Provide the [X, Y] coordinate of the cell's center where the given text is located.  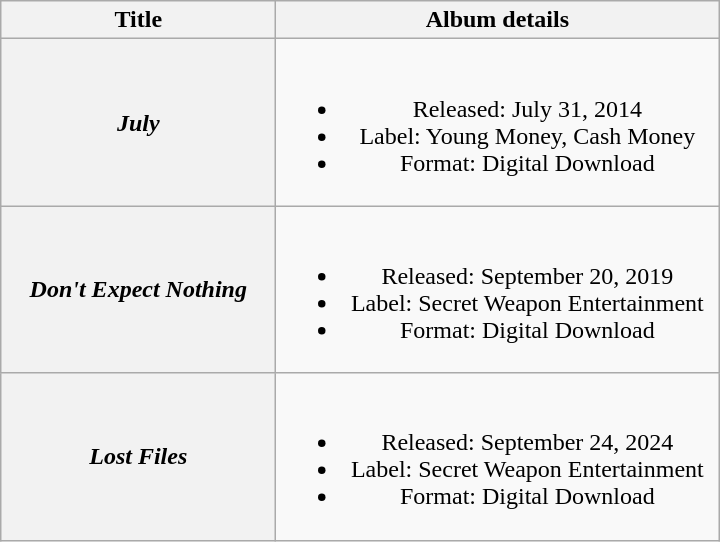
Lost Files [138, 456]
Title [138, 20]
July [138, 122]
Album details [498, 20]
Released: September 20, 2019Label: Secret Weapon EntertainmentFormat: Digital Download [498, 290]
Released: July 31, 2014Label: Young Money, Cash MoneyFormat: Digital Download [498, 122]
Released: September 24, 2024Label: Secret Weapon EntertainmentFormat: Digital Download [498, 456]
Don't Expect Nothing [138, 290]
